For the text-containing cell, return its midpoint in [x, y] coordinate format. 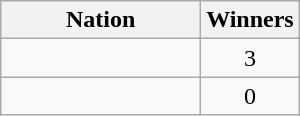
3 [250, 58]
Nation [101, 20]
Winners [250, 20]
0 [250, 96]
